Extract the (X, Y) coordinate from the center of the cell holding the provided text.  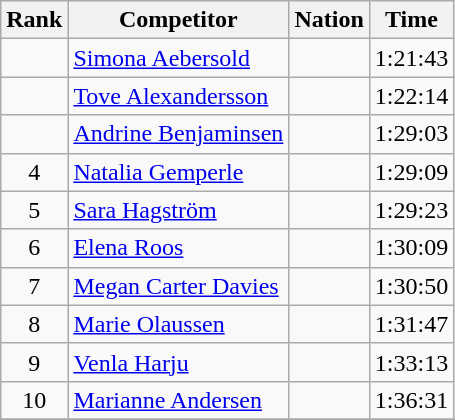
6 (34, 248)
Simona Aebersold (178, 58)
Sara Hagström (178, 210)
1:33:13 (411, 362)
Natalia Gemperle (178, 172)
Time (411, 20)
Rank (34, 20)
Andrine Benjaminsen (178, 134)
Marianne Andersen (178, 400)
Marie Olaussen (178, 324)
1:29:23 (411, 210)
Venla Harju (178, 362)
Competitor (178, 20)
1:30:09 (411, 248)
1:21:43 (411, 58)
1:29:09 (411, 172)
Megan Carter Davies (178, 286)
1:22:14 (411, 96)
Elena Roos (178, 248)
8 (34, 324)
Tove Alexandersson (178, 96)
7 (34, 286)
10 (34, 400)
1:31:47 (411, 324)
1:29:03 (411, 134)
Nation (329, 20)
1:36:31 (411, 400)
9 (34, 362)
1:30:50 (411, 286)
5 (34, 210)
4 (34, 172)
